Return the (x, y) coordinate for the center point of the cell that contains the specified text.  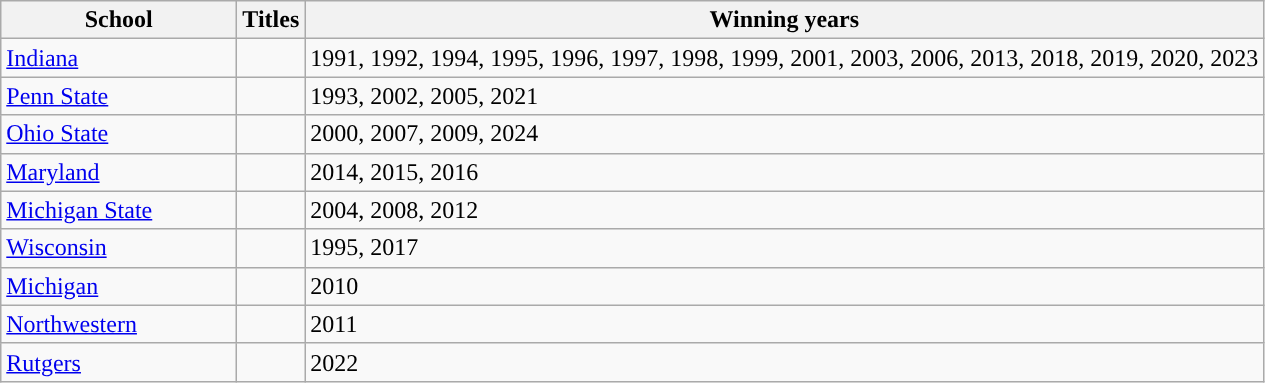
Winning years (784, 20)
Michigan State (119, 210)
Rutgers (119, 362)
2011 (784, 324)
2014, 2015, 2016 (784, 172)
Ohio State (119, 134)
Maryland (119, 172)
Michigan (119, 286)
Northwestern (119, 324)
Wisconsin (119, 248)
2022 (784, 362)
2000, 2007, 2009, 2024 (784, 134)
Indiana (119, 58)
Titles (271, 20)
2004, 2008, 2012 (784, 210)
2010 (784, 286)
1991, 1992, 1994, 1995, 1996, 1997, 1998, 1999, 2001, 2003, 2006, 2013, 2018, 2019, 2020, 2023 (784, 58)
1993, 2002, 2005, 2021 (784, 96)
1995, 2017 (784, 248)
Penn State (119, 96)
School (119, 20)
